Search for the cell housing the specified text and yield its [x, y] center coordinate. 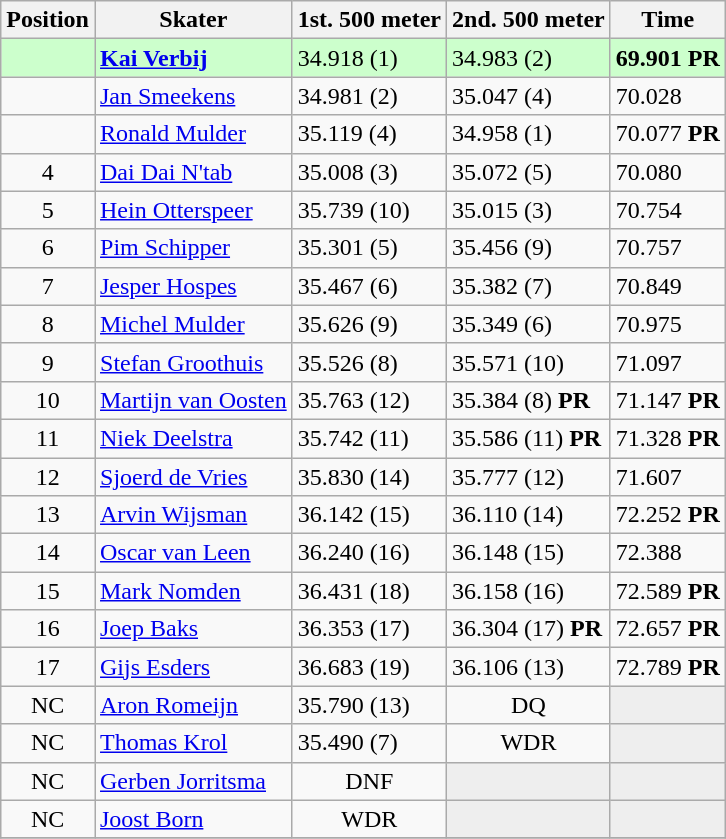
36.148 (15) [529, 553]
Sjoerd de Vries [193, 477]
36.240 (16) [369, 553]
Gijs Esders [193, 667]
Mark Nomden [193, 591]
70.077 PR [668, 134]
36.353 (17) [369, 629]
72.657 PR [668, 629]
5 [48, 210]
Joep Baks [193, 629]
35.763 (12) [369, 400]
34.958 (1) [529, 134]
70.754 [668, 210]
Jesper Hospes [193, 286]
72.252 PR [668, 515]
12 [48, 477]
35.015 (3) [529, 210]
13 [48, 515]
Pim Schipper [193, 248]
4 [48, 172]
9 [48, 362]
35.777 (12) [529, 477]
70.975 [668, 324]
15 [48, 591]
35.790 (13) [369, 705]
35.739 (10) [369, 210]
35.008 (3) [369, 172]
Kai Verbij [193, 58]
36.431 (18) [369, 591]
35.072 (5) [529, 172]
36.110 (14) [529, 515]
72.789 PR [668, 667]
Jan Smeekens [193, 96]
35.349 (6) [529, 324]
35.047 (4) [529, 96]
70.080 [668, 172]
36.142 (15) [369, 515]
8 [48, 324]
72.388 [668, 553]
Martijn van Oosten [193, 400]
35.626 (9) [369, 324]
35.384 (8) PR [529, 400]
35.830 (14) [369, 477]
71.328 PR [668, 438]
Stefan Groothuis [193, 362]
Joost Born [193, 819]
Hein Otterspeer [193, 210]
Thomas Krol [193, 743]
Position [48, 20]
Michel Mulder [193, 324]
72.589 PR [668, 591]
34.983 (2) [529, 58]
Gerben Jorritsma [193, 781]
35.571 (10) [529, 362]
35.742 (11) [369, 438]
2nd. 500 meter [529, 20]
70.757 [668, 248]
34.981 (2) [369, 96]
7 [48, 286]
36.304 (17) PR [529, 629]
35.301 (5) [369, 248]
35.119 (4) [369, 134]
70.849 [668, 286]
35.456 (9) [529, 248]
35.586 (11) PR [529, 438]
35.526 (8) [369, 362]
Arvin Wijsman [193, 515]
Time [668, 20]
DQ [529, 705]
11 [48, 438]
6 [48, 248]
34.918 (1) [369, 58]
17 [48, 667]
Skater [193, 20]
36.158 (16) [529, 591]
70.028 [668, 96]
71.097 [668, 362]
35.382 (7) [529, 286]
1st. 500 meter [369, 20]
Oscar van Leen [193, 553]
36.683 (19) [369, 667]
35.490 (7) [369, 743]
16 [48, 629]
DNF [369, 781]
Aron Romeijn [193, 705]
71.607 [668, 477]
Dai Dai N'tab [193, 172]
69.901 PR [668, 58]
35.467 (6) [369, 286]
14 [48, 553]
36.106 (13) [529, 667]
10 [48, 400]
Niek Deelstra [193, 438]
71.147 PR [668, 400]
Ronald Mulder [193, 134]
